Identify which cell holds the provided text, then report its [X, Y] central coordinate. 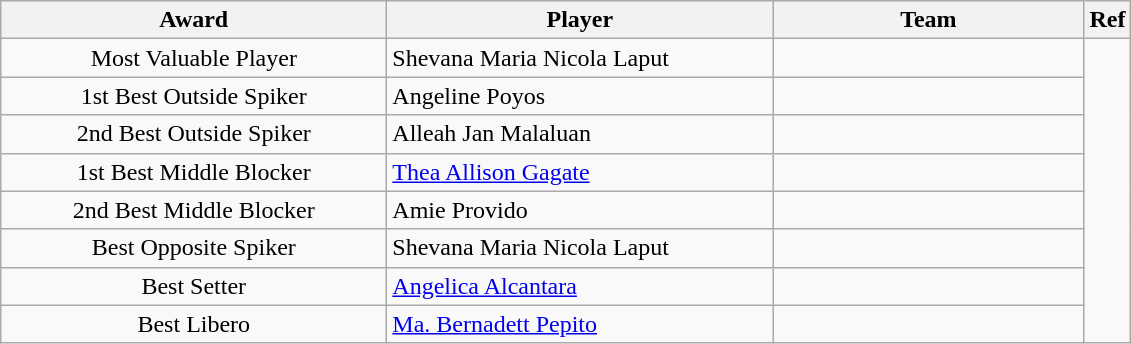
1st Best Middle Blocker [194, 172]
Angeline Poyos [580, 96]
Best Setter [194, 286]
Ref [1108, 20]
1st Best Outside Spiker [194, 96]
Amie Provido [580, 210]
Angelica Alcantara [580, 286]
Best Opposite Spiker [194, 248]
2nd Best Middle Blocker [194, 210]
Most Valuable Player [194, 58]
Ma. Bernadett Pepito [580, 324]
Alleah Jan Malaluan [580, 134]
Thea Allison Gagate [580, 172]
Team [928, 20]
Best Libero [194, 324]
2nd Best Outside Spiker [194, 134]
Award [194, 20]
Player [580, 20]
